Search for the cell housing the specified text and yield its (x, y) center coordinate. 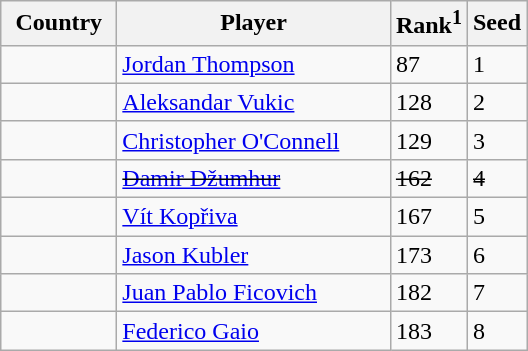
1 (496, 64)
183 (428, 331)
Christopher O'Connell (254, 140)
87 (428, 64)
7 (496, 293)
Jordan Thompson (254, 64)
5 (496, 217)
2 (496, 102)
Jason Kubler (254, 255)
167 (428, 217)
8 (496, 331)
Player (254, 24)
Damir Džumhur (254, 178)
6 (496, 255)
Vít Kopřiva (254, 217)
129 (428, 140)
Aleksandar Vukic (254, 102)
3 (496, 140)
Juan Pablo Ficovich (254, 293)
Country (59, 24)
Seed (496, 24)
162 (428, 178)
Rank1 (428, 24)
Federico Gaio (254, 331)
173 (428, 255)
4 (496, 178)
128 (428, 102)
182 (428, 293)
